Find where the given text appears and provide that cell's center as (X, Y) coordinate. 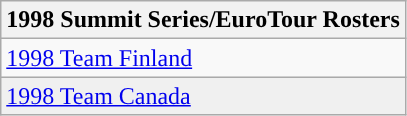
1998 Summit Series/EuroTour Rosters (204, 20)
1998 Team Finland (204, 58)
1998 Team Canada (204, 96)
